Search for the cell housing the specified text and yield its (x, y) center coordinate. 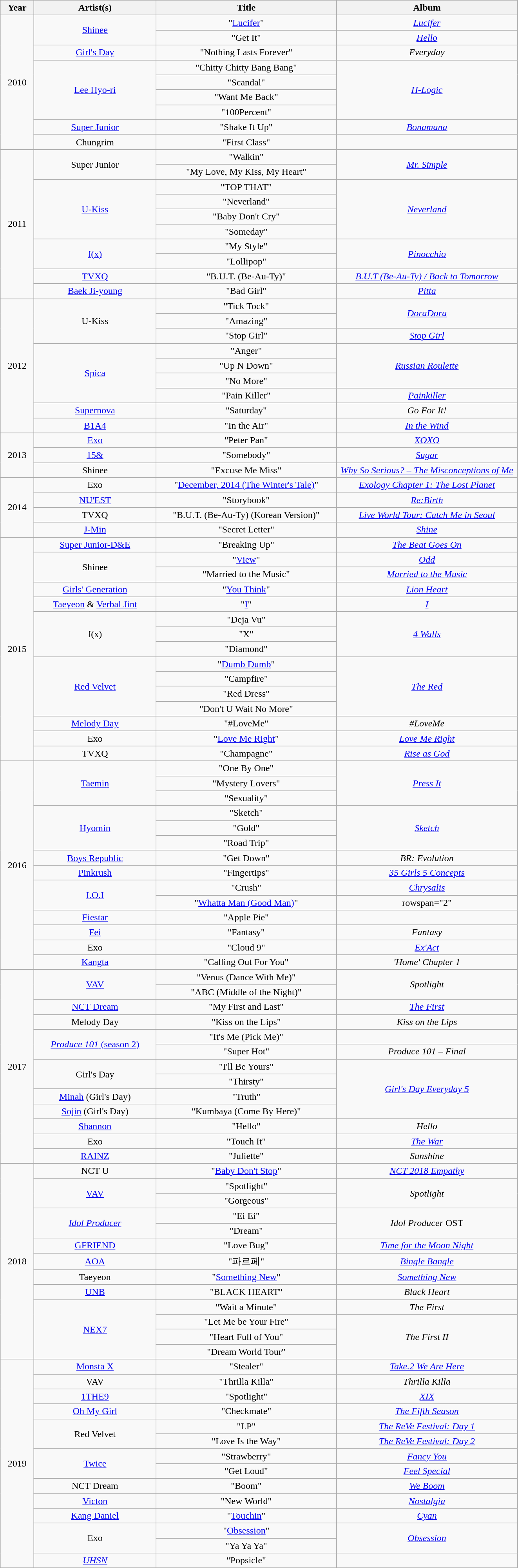
Supernova (95, 410)
"Strawberry" (246, 1456)
Taemin (95, 783)
We Boom (427, 1486)
Minah (Girl's Day) (95, 1096)
The First II (427, 1337)
Lucifer (427, 23)
Spica (95, 373)
"Deja Vu" (246, 619)
B.U.T (Be-Au-Ty) / Back to Tomorrow (427, 276)
"B.U.T. (Be-Au-Ty) (Korean Version)" (246, 515)
"ABC (Middle of the Night)" (246, 992)
"Champagne" (246, 753)
I.O.I (95, 895)
"Hello" (246, 1126)
UNB (95, 1292)
Produce 101 (season 2) (95, 1044)
Fantasy (427, 932)
Boys Republic (95, 858)
Kang Daniel (95, 1516)
"Peter Pan" (246, 440)
2011 (17, 224)
"TOP THAT" (246, 187)
The ReVe Festival: Day 2 (427, 1441)
"Shake It Up" (246, 127)
"Sketch" (246, 813)
Sugar (427, 455)
DoraDora (427, 313)
"View" (246, 559)
"I'll Be Yours" (246, 1066)
Artist(s) (95, 8)
"Excuse Me Miss" (246, 470)
NU'EST (95, 500)
"I" (246, 604)
Victon (95, 1501)
"First Class" (246, 142)
Sketch (427, 828)
Russian Roulette (427, 366)
The Fifth Season (427, 1411)
Lion Heart (427, 589)
The Beat Goes On (427, 545)
"Popsicle" (246, 1561)
"Breaking Up" (246, 545)
Chrysalis (427, 887)
"X" (246, 634)
The War (427, 1141)
"Boom" (246, 1486)
"Walkin" (246, 157)
RAINZ (95, 1156)
"Juliette" (246, 1156)
Pinocchio (427, 254)
Lee Hyo-ri (95, 90)
"Whatta Man (Good Man)" (246, 902)
"Love Me Right" (246, 739)
Exology Chapter 1: The Lost Planet (427, 485)
Fei (95, 932)
"Scandal" (246, 82)
1THE9 (95, 1396)
"Ei Ei" (246, 1216)
"Touch It" (246, 1141)
Taeyeon (95, 1277)
"Baby Don't Cry" (246, 217)
"Bad Girl" (246, 291)
Album (427, 8)
"Mystery Lovers" (246, 783)
2015 (17, 649)
Black Heart (427, 1292)
Twice (95, 1463)
#LoveMe (427, 724)
J-Min (95, 530)
"Let Me be Your Fire" (246, 1322)
UHSN (95, 1561)
"No More" (246, 380)
Bingle Bangle (427, 1262)
Sojin (Girl's Day) (95, 1111)
NCT U (95, 1171)
2016 (17, 865)
The Red (427, 686)
"Gorgeous" (246, 1201)
"Kiss on the Lips" (246, 1022)
"In the Air" (246, 425)
"Storybook" (246, 500)
"Stop Girl" (246, 336)
"Campfire" (246, 679)
"Dumb Dumb" (246, 664)
"Touchin" (246, 1516)
"Amazing" (246, 321)
2019 (17, 1464)
Re:Birth (427, 500)
"파르페" (246, 1262)
"Thirsty" (246, 1081)
Kangta (95, 962)
Kiss on the Lips (427, 1022)
"Married to the Music" (246, 574)
"100Percent" (246, 112)
2013 (17, 455)
XOXO (427, 440)
Press It (427, 783)
The ReVe Festival: Day 1 (427, 1426)
Chungrim (95, 142)
NEX7 (95, 1329)
"Thrilla Killa" (246, 1382)
Fancy You (427, 1456)
Taeyeon & Verbal Jint (95, 604)
Bonamana (427, 127)
Feel Special (427, 1471)
"Heart Full of You" (246, 1337)
Obsession (427, 1538)
2010 (17, 82)
I (427, 604)
"Fingertips" (246, 873)
"Stealer" (246, 1367)
"Want Me Back" (246, 97)
"Get Loud" (246, 1471)
Rise as God (427, 753)
NCT 2018 Empathy (427, 1171)
Pinkrush (95, 873)
Hyomin (95, 828)
"You Think" (246, 589)
"Kumbaya (Come By Here)" (246, 1111)
"Pain Killer" (246, 395)
"Wait a Minute" (246, 1307)
Idol Producer OST (427, 1223)
"Venus (Dance With Me)" (246, 977)
4 Walls (427, 634)
Something New (427, 1277)
"Ya Ya Ya" (246, 1546)
Idol Producer (95, 1223)
2017 (17, 1066)
AOA (95, 1262)
"Neverland" (246, 202)
Love Me Right (427, 739)
"Dream World Tour" (246, 1352)
"Checkmate" (246, 1411)
Monsta X (95, 1367)
"Love Is the Way" (246, 1441)
"Something New" (246, 1277)
XIX (427, 1396)
"One By One" (246, 768)
"Don't U Wait No More" (246, 709)
Cyan (427, 1516)
"Road Trip" (246, 843)
35 Girls 5 Concepts (427, 873)
"Cloud 9" (246, 947)
"Chitty Chitty Bang Bang" (246, 67)
2014 (17, 507)
"Baby Don't Stop" (246, 1171)
"December, 2014 (The Winter's Tale)" (246, 485)
Title (246, 8)
"LP" (246, 1426)
Live World Tour: Catch Me in Seoul (427, 515)
GFRIEND (95, 1246)
Thrilla Killa (427, 1382)
2018 (17, 1262)
BR: Evolution (427, 858)
"BLACK HEART" (246, 1292)
"Get Down" (246, 858)
H-Logic (427, 90)
"#LoveMe" (246, 724)
Painkiller (427, 395)
2012 (17, 366)
Oh My Girl (95, 1411)
Go For It! (427, 410)
"Calling Out For You" (246, 962)
"Red Dress" (246, 694)
"Lollipop" (246, 261)
Super Junior-D&E (95, 545)
Baek Ji-young (95, 291)
Take.2 We Are Here (427, 1367)
"Nothing Lasts Forever" (246, 53)
Shannon (95, 1126)
Girls' Generation (95, 589)
In the Wind (427, 425)
"Anger" (246, 351)
Nostalgia (427, 1501)
"Saturday" (246, 410)
Sunshine (427, 1156)
"New World" (246, 1501)
"Someday" (246, 232)
"Apple Pie" (246, 918)
Time for the Moon Night (427, 1246)
Pitta (427, 291)
Odd (427, 559)
"Secret Letter" (246, 530)
"My First and Last" (246, 1007)
"Crush" (246, 887)
B1A4 (95, 425)
"Diamond" (246, 649)
"Lucifer" (246, 23)
'Home' Chapter 1 (427, 962)
"Get It" (246, 38)
"Obsession" (246, 1531)
Year (17, 8)
15& (95, 455)
"Love Bug" (246, 1246)
"Dream" (246, 1231)
Produce 101 – Final (427, 1052)
"Somebody" (246, 455)
Everyday (427, 53)
Ex'Act (427, 947)
"Truth" (246, 1096)
"Super Hot" (246, 1052)
Girl's Day Everyday 5 (427, 1089)
Married to the Music (427, 574)
"B.U.T. (Be-Au-Ty)" (246, 276)
Fiestar (95, 918)
Neverland (427, 209)
"It's Me (Pick Me)" (246, 1037)
"Up N Down" (246, 366)
"My Love, My Kiss, My Heart" (246, 172)
Mr. Simple (427, 164)
rowspan="2" (427, 902)
"Fantasy" (246, 932)
"Tick Tock" (246, 306)
Shine (427, 530)
"My Style" (246, 246)
Stop Girl (427, 336)
"Gold" (246, 828)
Why So Serious? – The Misconceptions of Me (427, 470)
"Sexuality" (246, 798)
